Determine the [X, Y] coordinate at the center of the cell enclosing the given text.  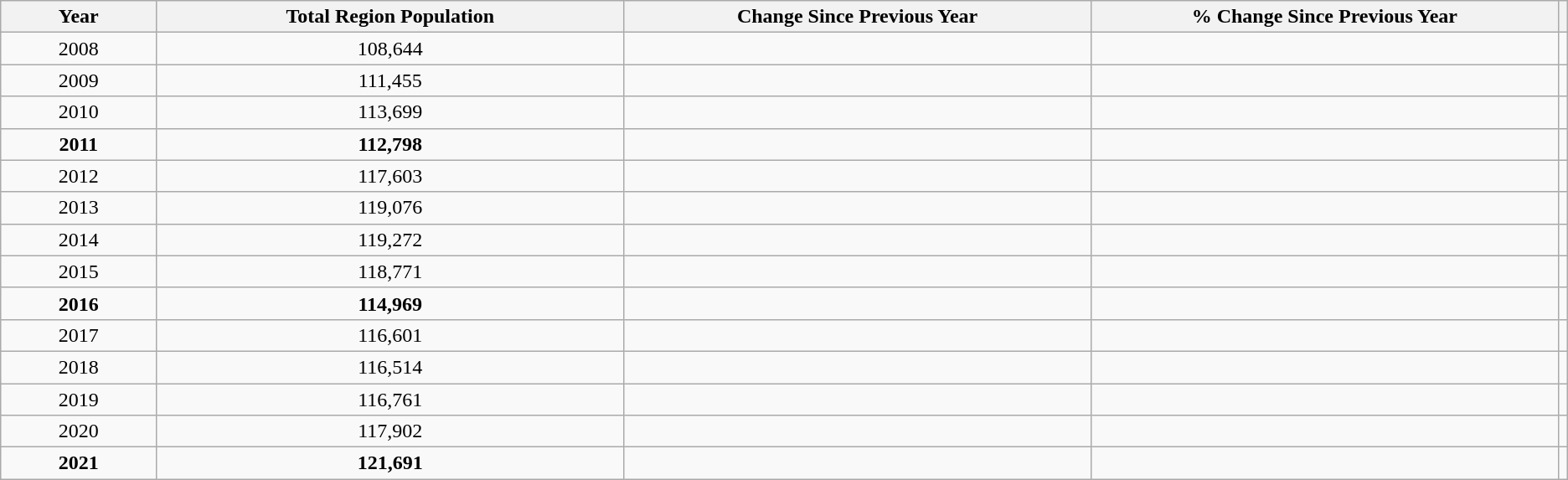
2018 [79, 367]
Change Since Previous Year [858, 17]
119,076 [390, 208]
2012 [79, 176]
% Change Since Previous Year [1324, 17]
Year [79, 17]
116,761 [390, 400]
2014 [79, 240]
2010 [79, 112]
112,798 [390, 144]
2020 [79, 431]
116,514 [390, 367]
Total Region Population [390, 17]
2019 [79, 400]
2011 [79, 144]
119,272 [390, 240]
121,691 [390, 463]
2009 [79, 80]
111,455 [390, 80]
2021 [79, 463]
117,902 [390, 431]
2013 [79, 208]
113,699 [390, 112]
118,771 [390, 271]
114,969 [390, 303]
108,644 [390, 49]
2017 [79, 335]
2015 [79, 271]
2008 [79, 49]
117,603 [390, 176]
2016 [79, 303]
116,601 [390, 335]
